Output the [X, Y] coordinate of the center of the cell containing the given text.  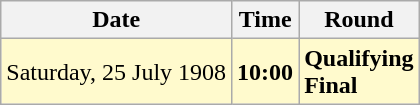
Date [116, 20]
10:00 [266, 72]
Round [359, 20]
Saturday, 25 July 1908 [116, 72]
QualifyingFinal [359, 72]
Time [266, 20]
